Detect which cell encompasses the target text, then output its [X, Y] center coordinate. 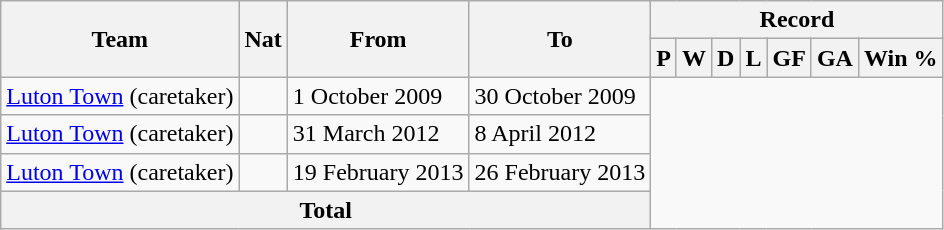
Win % [900, 58]
From [378, 39]
26 February 2013 [560, 172]
Total [326, 210]
P [664, 58]
L [754, 58]
Nat [263, 39]
19 February 2013 [378, 172]
Record [797, 20]
D [726, 58]
31 March 2012 [378, 134]
GF [789, 58]
Team [120, 39]
W [694, 58]
8 April 2012 [560, 134]
To [560, 39]
30 October 2009 [560, 96]
GA [834, 58]
1 October 2009 [378, 96]
